For the text-containing cell, return its midpoint in [x, y] coordinate format. 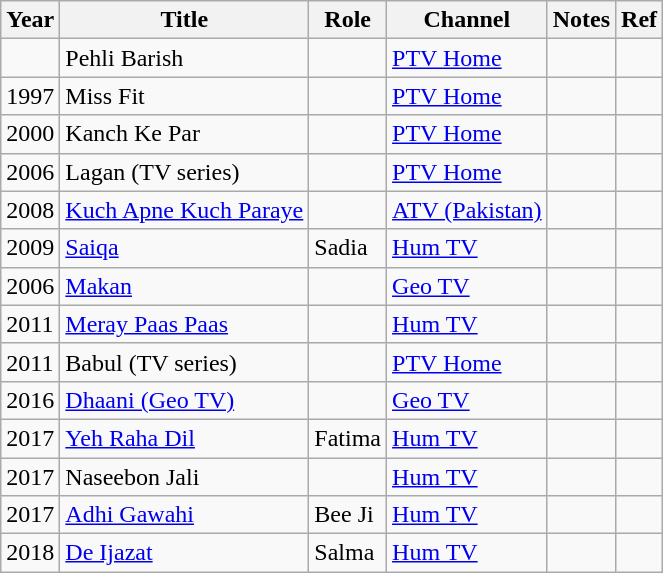
1997 [30, 96]
Babul (TV series) [184, 362]
Meray Paas Paas [184, 324]
ATV (Pakistan) [468, 210]
Role [348, 20]
Adhi Gawahi [184, 515]
2000 [30, 134]
Naseebon Jali [184, 477]
Saiqa [184, 248]
Salma [348, 553]
2016 [30, 400]
Dhaani (Geo TV) [184, 400]
Year [30, 20]
Bee Ji [348, 515]
Sadia [348, 248]
Kuch Apne Kuch Paraye [184, 210]
Kanch Ke Par [184, 134]
Miss Fit [184, 96]
Notes [581, 20]
2008 [30, 210]
Ref [640, 20]
Channel [468, 20]
De Ijazat [184, 553]
Title [184, 20]
Fatima [348, 438]
2018 [30, 553]
Lagan (TV series) [184, 172]
2009 [30, 248]
Pehli Barish [184, 58]
Yeh Raha Dil [184, 438]
Makan [184, 286]
